Return the [x, y] coordinate for the center point of the cell that contains the specified text.  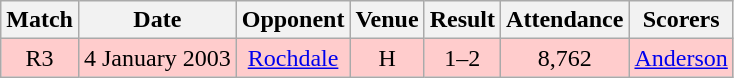
Scorers [681, 20]
Date [157, 20]
Rochdale [293, 58]
Match [40, 20]
H [387, 58]
8,762 [565, 58]
Attendance [565, 20]
4 January 2003 [157, 58]
Venue [387, 20]
1–2 [462, 58]
Anderson [681, 58]
R3 [40, 58]
Opponent [293, 20]
Result [462, 20]
